Determine the [x, y] coordinate at the center of the cell enclosing the given text.  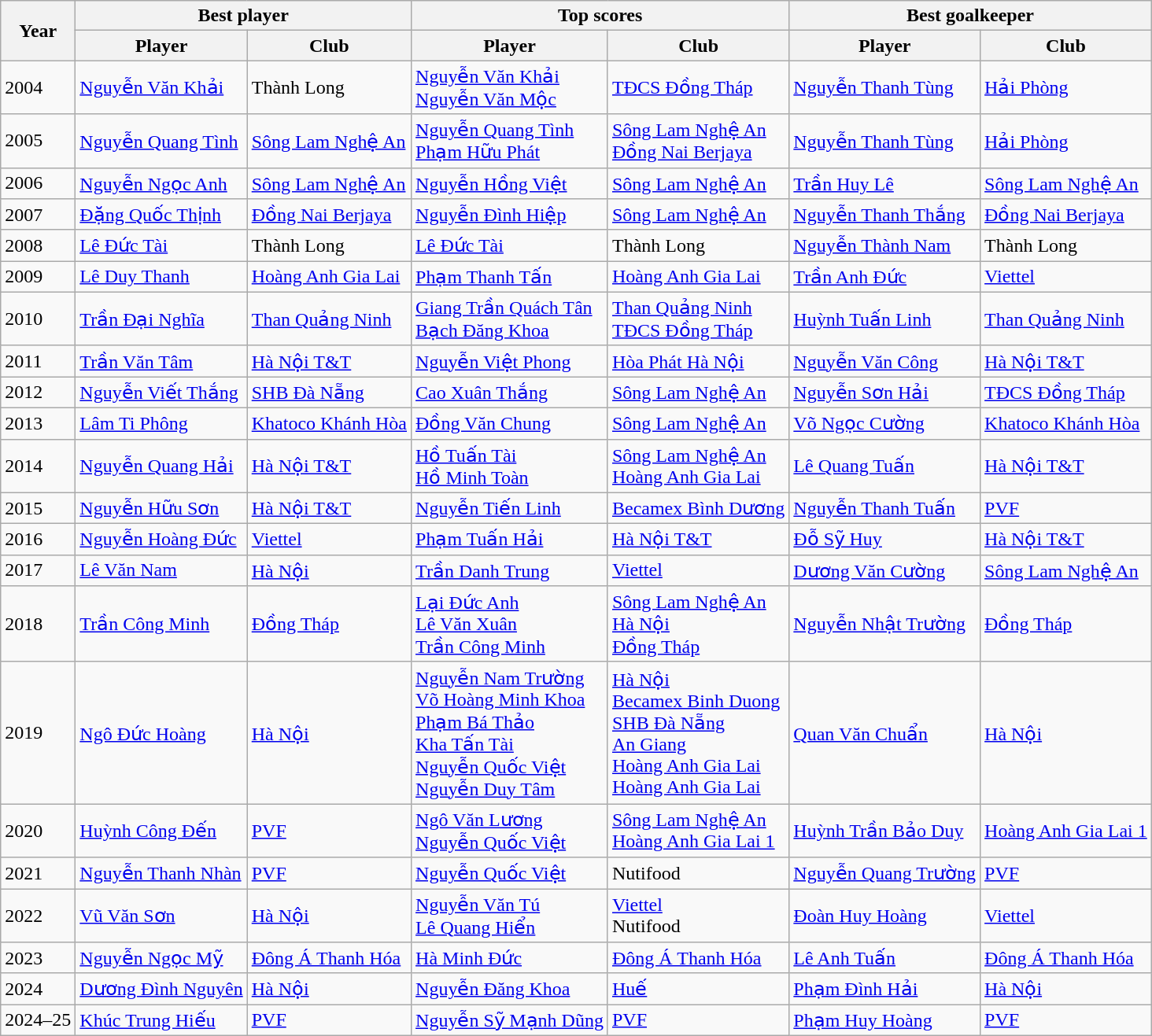
2018 [38, 625]
2012 [38, 393]
Quan Văn Chuẩn [884, 733]
Dương Đình Nguyên [161, 989]
2023 [38, 958]
Hà Minh Đức [510, 958]
Nguyễn Đăng Khoa [510, 989]
2022 [38, 916]
2007 [38, 215]
Nguyễn Văn Công [884, 361]
2013 [38, 423]
Nguyễn Quốc Việt [510, 873]
2006 [38, 183]
2005 [38, 141]
Trần Văn Tâm [161, 361]
2016 [38, 540]
Hoàng Anh Gia Lai 1 [1066, 831]
Lại Đức Anh Lê Văn Xuân Trần Công Minh [510, 625]
Lê Quang Tuấn [884, 466]
Giang Trần Quách Tân Bạch Đăng Khoa [510, 319]
Nguyễn Tiến Linh [510, 508]
Trần Huy Lê [884, 183]
Đồng Văn Chung [510, 423]
Nguyễn Quang Tình Phạm Hữu Phát [510, 141]
Nguyễn Thành Nam [884, 245]
Đỗ Sỹ Huy [884, 540]
Khúc Trung Hiếu [161, 1020]
Huỳnh Tuấn Linh [884, 319]
2014 [38, 466]
Best goalkeeper [970, 16]
Nguyễn Hoàng Đức [161, 540]
Best player [244, 16]
Nguyễn Nhật Trường [884, 625]
Nguyễn Ngọc Anh [161, 183]
Hà Nội Becamex Binh Duong SHB Đà NẵngAn GiangHoàng Anh Gia LaiHoàng Anh Gia Lai [698, 733]
Dương Văn Cường [884, 570]
Hồ Tuấn Tài Hồ Minh Toàn [510, 466]
Nguyễn Thanh Tuấn [884, 508]
Sông Lam Nghệ An Hoàng Anh Gia Lai [698, 466]
Year [38, 31]
Trần Công Minh [161, 625]
Top scores [600, 16]
ViettelNutifood [698, 916]
Nguyễn Văn TúLê Quang Hiển [510, 916]
Nutifood [698, 873]
Võ Ngọc Cường [884, 423]
Ngô Đức Hoàng [161, 733]
2024 [38, 989]
Nguyễn Quang Hải [161, 466]
Nguyễn Ngọc Mỹ [161, 958]
Nguyễn Đình Hiệp [510, 215]
Phạm Tuấn Hải [510, 540]
2004 [38, 87]
Nguyễn Nam Trường Võ Hoàng Minh Khoa Phạm Bá ThảoKha Tấn TàiNguyễn Quốc ViệtNguyễn Duy Tâm [510, 733]
Nguyễn Hồng Việt [510, 183]
Phạm Đình Hải [884, 989]
Hòa Phát Hà Nội [698, 361]
Huế [698, 989]
Nguyễn Sơn Hải [884, 393]
Ngô Văn Lương Nguyễn Quốc Việt [510, 831]
Lê Duy Thanh [161, 277]
2015 [38, 508]
Becamex Bình Dương [698, 508]
Lê Anh Tuấn [884, 958]
2011 [38, 361]
Phạm Thanh Tấn [510, 277]
2009 [38, 277]
Than Quảng Ninh TĐCS Đồng Tháp [698, 319]
Nguyễn Quang Tình [161, 141]
Nguyễn Sỹ Mạnh Dũng [510, 1020]
Nguyễn Việt Phong [510, 361]
Nguyễn Viết Thắng [161, 393]
Sông Lam Nghệ An Hoàng Anh Gia Lai 1 [698, 831]
Cao Xuân Thắng [510, 393]
2019 [38, 733]
2008 [38, 245]
2017 [38, 570]
Nguyễn Văn Khải [161, 87]
Nguyễn Văn Khải Nguyễn Văn Mộc [510, 87]
2024–25 [38, 1020]
Lâm Ti Phông [161, 423]
Trần Đại Nghĩa [161, 319]
Trần Anh Đức [884, 277]
Nguyễn Thanh Nhàn [161, 873]
Sông Lam Nghệ An Đồng Nai Berjaya [698, 141]
Nguyễn Quang Trường [884, 873]
Nguyễn Thanh Thắng [884, 215]
Vũ Văn Sơn [161, 916]
Trần Danh Trung [510, 570]
Nguyễn Hữu Sơn [161, 508]
Đặng Quốc Thịnh [161, 215]
2020 [38, 831]
Lê Văn Nam [161, 570]
Phạm Huy Hoàng [884, 1020]
SHB Đà Nẵng [329, 393]
2010 [38, 319]
2021 [38, 873]
Sông Lam Nghệ An Hà Nội Đồng Tháp [698, 625]
Huỳnh Công Đến [161, 831]
Đoàn Huy Hoàng [884, 916]
Huỳnh Trần Bảo Duy [884, 831]
